Return (X, Y) of the center of cell containing provided text 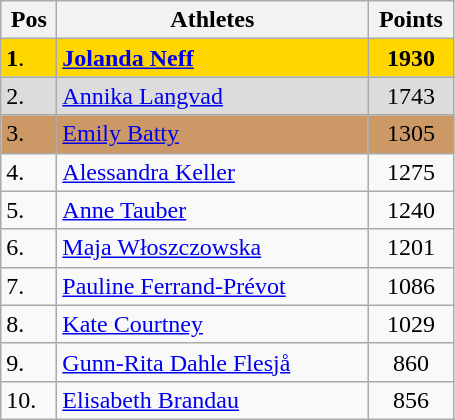
Alessandra Keller (212, 172)
860 (411, 362)
7. (29, 286)
1201 (411, 248)
Gunn-Rita Dahle Flesjå (212, 362)
8. (29, 324)
1086 (411, 286)
1743 (411, 96)
1029 (411, 324)
856 (411, 400)
Pauline Ferrand-Prévot (212, 286)
3. (29, 134)
1275 (411, 172)
4. (29, 172)
1240 (411, 210)
1. (29, 58)
Jolanda Neff (212, 58)
Kate Courtney (212, 324)
Emily Batty (212, 134)
9. (29, 362)
Athletes (212, 20)
Annika Langvad (212, 96)
2. (29, 96)
6. (29, 248)
1930 (411, 58)
10. (29, 400)
Points (411, 20)
Maja Włoszczowska (212, 248)
5. (29, 210)
Pos (29, 20)
1305 (411, 134)
Anne Tauber (212, 210)
Elisabeth Brandau (212, 400)
